For the text-containing cell, return its midpoint in (X, Y) coordinate format. 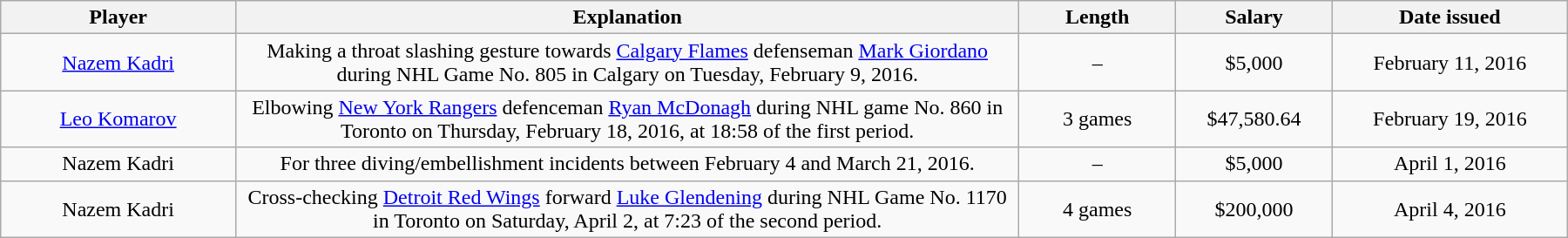
Date issued (1450, 17)
Elbowing New York Rangers defenceman Ryan McDonagh during NHL game No. 860 in Toronto on Thursday, February 18, 2016, at 18:58 of the first period. (627, 119)
Salary (1254, 17)
Making a throat slashing gesture towards Calgary Flames defenseman Mark Giordano during NHL Game No. 805 in Calgary on Tuesday, February 9, 2016. (627, 63)
Explanation (627, 17)
Length (1098, 17)
Leo Komarov (118, 119)
February 19, 2016 (1450, 119)
4 games (1098, 209)
Cross-checking Detroit Red Wings forward Luke Glendening during NHL Game No. 1170 in Toronto on Saturday, April 2, at 7:23 of the second period. (627, 209)
3 games (1098, 119)
February 11, 2016 (1450, 63)
$47,580.64 (1254, 119)
For three diving/embellishment incidents between February 4 and March 21, 2016. (627, 164)
April 4, 2016 (1450, 209)
Player (118, 17)
April 1, 2016 (1450, 164)
$200,000 (1254, 209)
